For the text-containing cell, return its midpoint in [x, y] coordinate format. 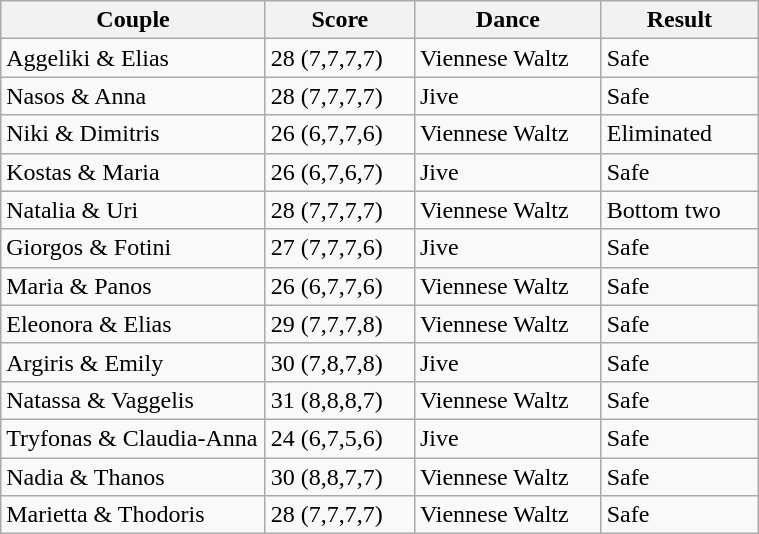
Natassa & Vaggelis [134, 400]
Bottom two [679, 210]
Score [340, 20]
Kostas & Maria [134, 172]
Tryfonas & Claudia-Anna [134, 438]
Eleonora & Elias [134, 324]
Nadia & Thanos [134, 477]
Result [679, 20]
24 (6,7,5,6) [340, 438]
Maria & Panos [134, 286]
30 (8,8,7,7) [340, 477]
Argiris & Emily [134, 362]
Niki & Dimitris [134, 134]
Dance [508, 20]
27 (7,7,7,6) [340, 248]
30 (7,8,7,8) [340, 362]
Eliminated [679, 134]
Giorgos & Fotini [134, 248]
Marietta & Thodoris [134, 515]
Couple [134, 20]
Aggeliki & Elias [134, 58]
Nasos & Anna [134, 96]
29 (7,7,7,8) [340, 324]
26 (6,7,6,7) [340, 172]
Natalia & Uri [134, 210]
31 (8,8,8,7) [340, 400]
